For the text-containing cell, return its midpoint in [x, y] coordinate format. 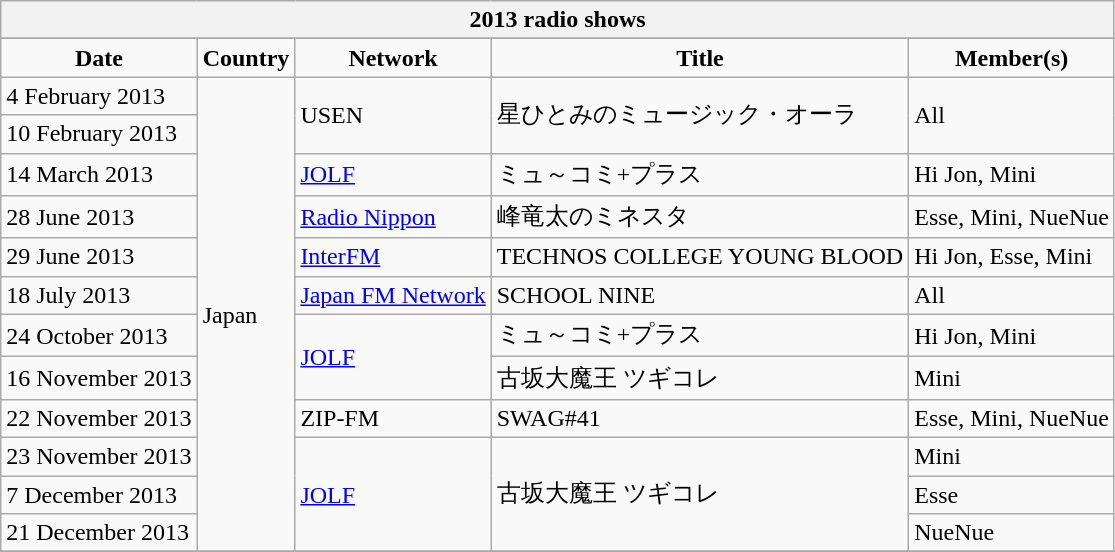
16 November 2013 [99, 378]
22 November 2013 [99, 418]
29 June 2013 [99, 257]
峰竜太のミネスタ [700, 218]
10 February 2013 [99, 134]
Japan FM Network [393, 295]
ZIP-FM [393, 418]
SWAG#41 [700, 418]
Date [99, 58]
18 July 2013 [99, 295]
星ひとみのミュージック・オーラ [700, 115]
7 December 2013 [99, 495]
23 November 2013 [99, 456]
21 December 2013 [99, 533]
Country [246, 58]
Radio Nippon [393, 218]
InterFM [393, 257]
4 February 2013 [99, 96]
28 June 2013 [99, 218]
Japan [246, 314]
Network [393, 58]
Esse [1012, 495]
USEN [393, 115]
2013 radio shows [558, 20]
Hi Jon, Esse, Mini [1012, 257]
SCHOOL NINE [700, 295]
Member(s) [1012, 58]
14 March 2013 [99, 174]
TECHNOS COLLEGE YOUNG BLOOD [700, 257]
24 October 2013 [99, 336]
NueNue [1012, 533]
Title [700, 58]
